Capture the cell that displays the provided text and extract its [X, Y] central coordinate. 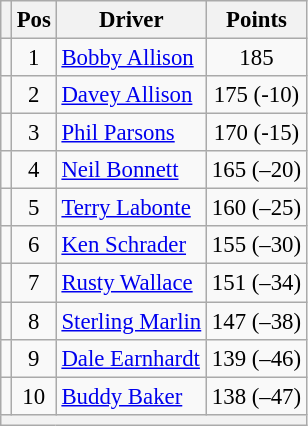
Terry Labonte [131, 208]
Rusty Wallace [131, 283]
139 (–46) [257, 358]
Points [257, 20]
9 [34, 358]
Davey Allison [131, 95]
Neil Bonnett [131, 170]
5 [34, 208]
Phil Parsons [131, 133]
Sterling Marlin [131, 321]
Buddy Baker [131, 396]
155 (–30) [257, 245]
Driver [131, 20]
6 [34, 245]
160 (–25) [257, 208]
Ken Schrader [131, 245]
2 [34, 95]
7 [34, 283]
147 (–38) [257, 321]
165 (–20) [257, 170]
151 (–34) [257, 283]
138 (–47) [257, 396]
4 [34, 170]
Bobby Allison [131, 58]
175 (-10) [257, 95]
3 [34, 133]
10 [34, 396]
Pos [34, 20]
8 [34, 321]
170 (-15) [257, 133]
185 [257, 58]
Dale Earnhardt [131, 358]
1 [34, 58]
